Find where the given text appears and provide that cell's center as [X, Y] coordinate. 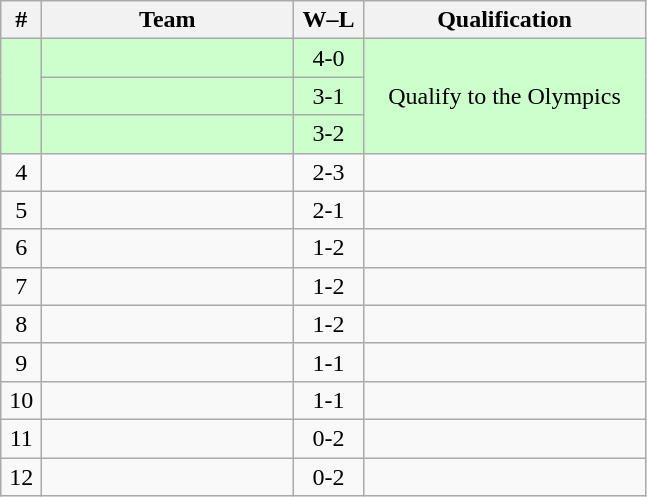
# [22, 20]
7 [22, 286]
3-2 [328, 134]
9 [22, 362]
2-1 [328, 210]
W–L [328, 20]
10 [22, 400]
5 [22, 210]
Team [168, 20]
6 [22, 248]
3-1 [328, 96]
12 [22, 477]
Qualify to the Olympics [504, 96]
8 [22, 324]
Qualification [504, 20]
2-3 [328, 172]
4-0 [328, 58]
4 [22, 172]
11 [22, 438]
